Output the [x, y] coordinate of the center of the cell containing the given text.  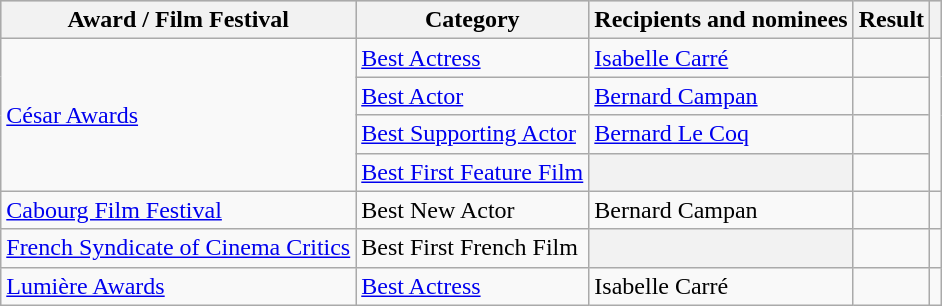
César Awards [178, 115]
Award / Film Festival [178, 20]
French Syndicate of Cinema Critics [178, 248]
Best Supporting Actor [472, 134]
Recipients and nominees [721, 20]
Result [891, 20]
Cabourg Film Festival [178, 210]
Lumière Awards [178, 286]
Bernard Le Coq [721, 134]
Best Actor [472, 96]
Best First French Film [472, 248]
Best First Feature Film [472, 172]
Category [472, 20]
Best New Actor [472, 210]
